Capture the cell that displays the provided text and extract its [X, Y] central coordinate. 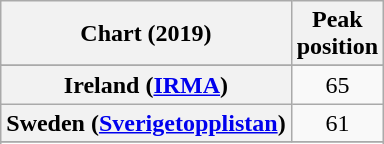
61 [337, 123]
Chart (2019) [146, 34]
Peakposition [337, 34]
65 [337, 85]
Ireland (IRMA) [146, 85]
Sweden (Sverigetopplistan) [146, 123]
